Return [x, y] of the center of cell containing provided text 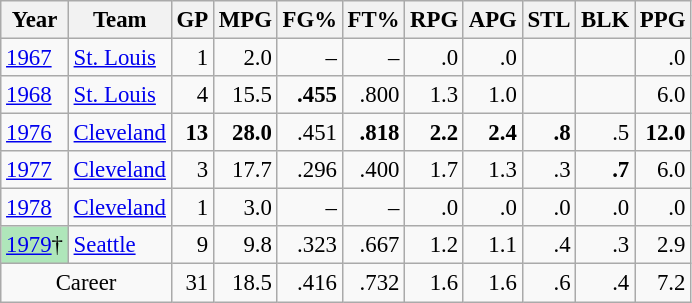
Year [35, 20]
.7 [606, 170]
1.2 [434, 245]
3.0 [245, 208]
Team [120, 20]
STL [549, 20]
.400 [374, 170]
FG% [310, 20]
7.2 [663, 283]
BLK [606, 20]
9 [192, 245]
2.0 [245, 58]
.296 [310, 170]
13 [192, 133]
.818 [374, 133]
APG [492, 20]
1967 [35, 58]
.6 [549, 283]
28.0 [245, 133]
31 [192, 283]
1976 [35, 133]
2.9 [663, 245]
12.0 [663, 133]
GP [192, 20]
.455 [310, 95]
18.5 [245, 283]
9.8 [245, 245]
.800 [374, 95]
15.5 [245, 95]
17.7 [245, 170]
Seattle [120, 245]
.323 [310, 245]
1968 [35, 95]
1977 [35, 170]
1.1 [492, 245]
.416 [310, 283]
.667 [374, 245]
2.2 [434, 133]
.5 [606, 133]
3 [192, 170]
1978 [35, 208]
1979† [35, 245]
.8 [549, 133]
PPG [663, 20]
MPG [245, 20]
.732 [374, 283]
FT% [374, 20]
.451 [310, 133]
1.0 [492, 95]
1.7 [434, 170]
Career [86, 283]
2.4 [492, 133]
RPG [434, 20]
4 [192, 95]
